Find where the given text appears and provide that cell's center as [x, y] coordinate. 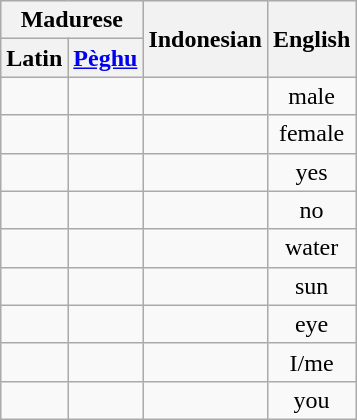
male [311, 96]
Pèghu [106, 58]
Madurese [72, 20]
English [311, 39]
I/me [311, 362]
yes [311, 172]
eye [311, 324]
you [311, 400]
no [311, 210]
Indonesian [205, 39]
water [311, 248]
female [311, 134]
sun [311, 286]
Latin [34, 58]
